Find where the given text appears and provide that cell's center as (X, Y) coordinate. 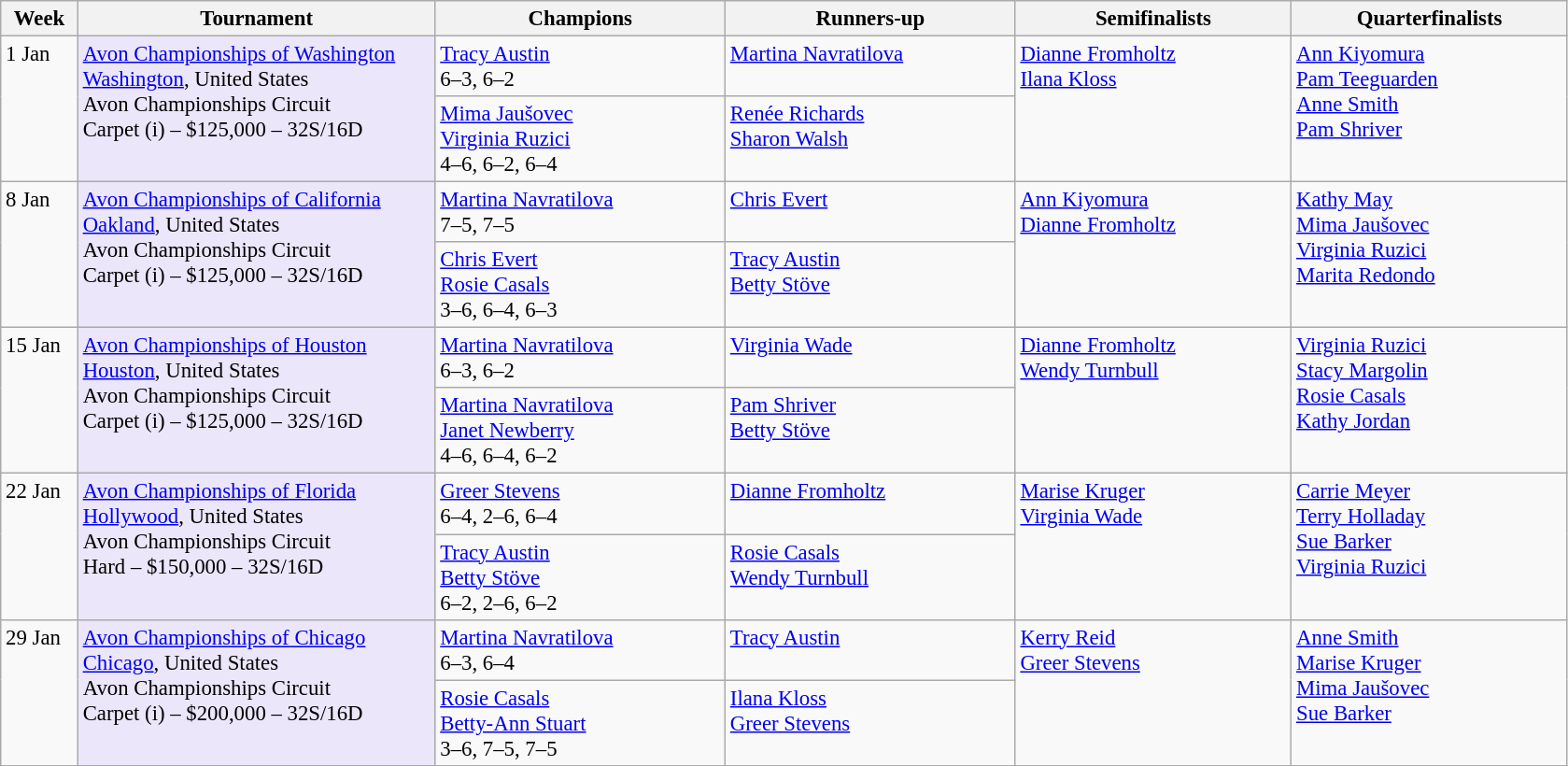
8 Jan (39, 255)
Rosie Casals Wendy Turnbull (870, 577)
15 Jan (39, 401)
Semifinalists (1153, 19)
Ann Kiyomura Pam Teeguarden Anne Smith Pam Shriver (1430, 109)
Chris Evert (870, 213)
Quarterfinalists (1430, 19)
Tracy Austin Betty Stöve 6–2, 2–6, 6–2 (581, 577)
Virginia Wade (870, 359)
Kathy May Mima Jaušovec Virginia Ruzici Marita Redondo (1430, 255)
Anne Smith Marise Kruger Mima Jaušovec Sue Barker (1430, 692)
Martina Navratilova6–3, 6–4 (581, 650)
Carrie Meyer Terry Holladay Sue Barker Virginia Ruzici (1430, 546)
Tracy Austin6–3, 6–2 (581, 67)
Kerry Reid Greer Stevens (1153, 692)
Martina Navratilova 6–3, 6–2 (581, 359)
Pam Shriver Betty Stöve (870, 432)
Dianne Fromholtz Ilana Kloss (1153, 109)
Marise Kruger Virginia Wade (1153, 546)
Virginia Ruzici Stacy Margolin Rosie Casals Kathy Jordan (1430, 401)
Runners-up (870, 19)
Tracy Austin Betty Stöve (870, 285)
Martina Navratilova Janet Newberry 4–6, 6–4, 6–2 (581, 432)
Rosie Casals Betty-Ann Stuart 3–6, 7–5, 7–5 (581, 723)
Dianne Fromholtz (870, 504)
Dianne Fromholtz Wendy Turnbull (1153, 401)
Mima Jaušovec Virginia Ruzici 4–6, 6–2, 6–4 (581, 139)
Ann Kiyomura Dianne Fromholtz (1153, 255)
Champions (581, 19)
Avon Championships of Chicago Chicago, United StatesAvon Championships CircuitCarpet (i) – $200,000 – 32S/16D (256, 692)
Avon Championships of Houston Houston, United StatesAvon Championships CircuitCarpet (i) – $125,000 – 32S/16D (256, 401)
Martina Navratilova7–5, 7–5 (581, 213)
Greer Stevens6–4, 2–6, 6–4 (581, 504)
1 Jan (39, 109)
Martina Navratilova (870, 67)
22 Jan (39, 546)
Renée Richards Sharon Walsh (870, 139)
Chris Evert Rosie Casals3–6, 6–4, 6–3 (581, 285)
Tournament (256, 19)
Tracy Austin (870, 650)
Avon Championships of Washington Washington, United StatesAvon Championships CircuitCarpet (i) – $125,000 – 32S/16D (256, 109)
Ilana Kloss Greer Stevens (870, 723)
Avon Championships of Florida Hollywood, United StatesAvon Championships CircuitHard – $150,000 – 32S/16D (256, 546)
Week (39, 19)
Avon Championships of California Oakland, United StatesAvon Championships CircuitCarpet (i) – $125,000 – 32S/16D (256, 255)
29 Jan (39, 692)
